Detect which cell encompasses the target text, then output its [X, Y] center coordinate. 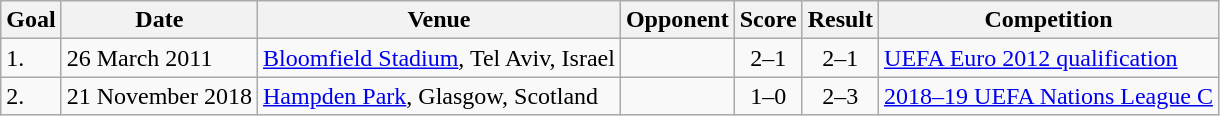
Bloomfield Stadium, Tel Aviv, Israel [440, 58]
Goal [31, 20]
UEFA Euro 2012 qualification [1049, 58]
Date [159, 20]
26 March 2011 [159, 58]
2018–19 UEFA Nations League C [1049, 96]
Score [768, 20]
21 November 2018 [159, 96]
Venue [440, 20]
Competition [1049, 20]
2–3 [840, 96]
Result [840, 20]
1–0 [768, 96]
2. [31, 96]
Opponent [677, 20]
Hampden Park, Glasgow, Scotland [440, 96]
1. [31, 58]
